From the cell containing the given text, extract its center point as [X, Y] coordinate. 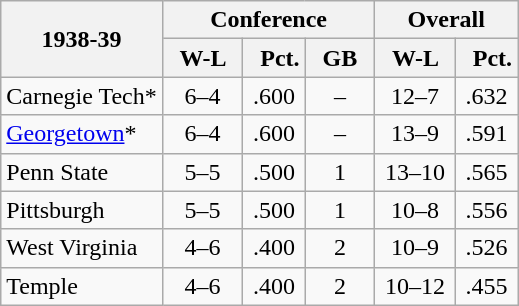
West Virginia [82, 248]
Penn State [82, 172]
Overall [446, 20]
Pittsburgh [82, 210]
.565 [486, 172]
10–12 [415, 286]
10–9 [415, 248]
10–8 [415, 210]
.526 [486, 248]
.455 [486, 286]
Georgetown* [82, 134]
1938-39 [82, 39]
.591 [486, 134]
13–9 [415, 134]
.556 [486, 210]
13–10 [415, 172]
Temple [82, 286]
Conference [268, 20]
GB [340, 58]
.632 [486, 96]
Carnegie Tech* [82, 96]
12–7 [415, 96]
